Extract the (X, Y) coordinate from the center of the cell holding the provided text.  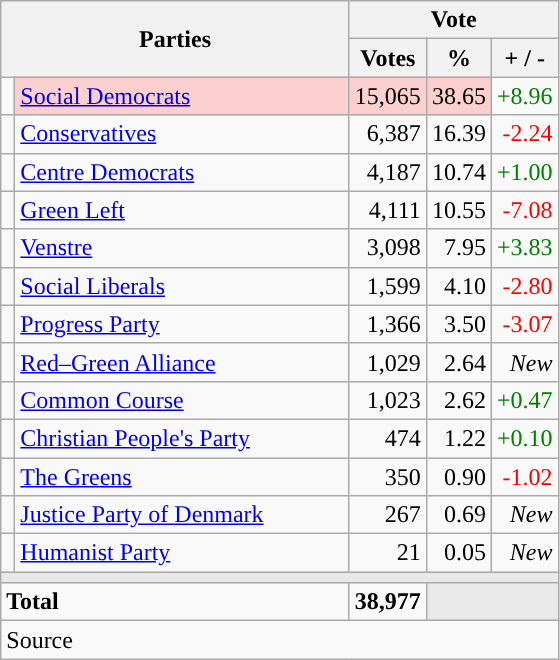
1.22 (458, 438)
+0.10 (524, 438)
4.10 (458, 286)
+8.96 (524, 96)
Conservatives (182, 134)
Total (176, 602)
10.74 (458, 172)
Green Left (182, 210)
3.50 (458, 324)
4,111 (388, 210)
38.65 (458, 96)
Humanist Party (182, 553)
Red–Green Alliance (182, 362)
3,098 (388, 248)
1,029 (388, 362)
0.69 (458, 515)
2.64 (458, 362)
The Greens (182, 477)
1,366 (388, 324)
474 (388, 438)
Votes (388, 58)
-3.07 (524, 324)
Justice Party of Denmark (182, 515)
Source (280, 640)
1,599 (388, 286)
Venstre (182, 248)
-2.80 (524, 286)
21 (388, 553)
-1.02 (524, 477)
Vote (454, 20)
-2.24 (524, 134)
15,065 (388, 96)
2.62 (458, 400)
Parties (176, 39)
6,387 (388, 134)
% (458, 58)
-7.08 (524, 210)
267 (388, 515)
+ / - (524, 58)
Christian People's Party (182, 438)
+3.83 (524, 248)
38,977 (388, 602)
4,187 (388, 172)
1,023 (388, 400)
Progress Party (182, 324)
Social Liberals (182, 286)
16.39 (458, 134)
0.05 (458, 553)
10.55 (458, 210)
+1.00 (524, 172)
Centre Democrats (182, 172)
350 (388, 477)
Social Democrats (182, 96)
+0.47 (524, 400)
Common Course (182, 400)
0.90 (458, 477)
7.95 (458, 248)
